Locate the cell with the specified text and output its (X, Y) center coordinate. 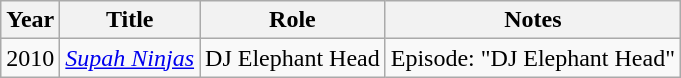
2010 (30, 58)
Supah Ninjas (130, 58)
Notes (532, 20)
Title (130, 20)
Role (293, 20)
Year (30, 20)
DJ Elephant Head (293, 58)
Episode: "DJ Elephant Head" (532, 58)
